Determine the [x, y] coordinate at the center of the cell enclosing the given text.  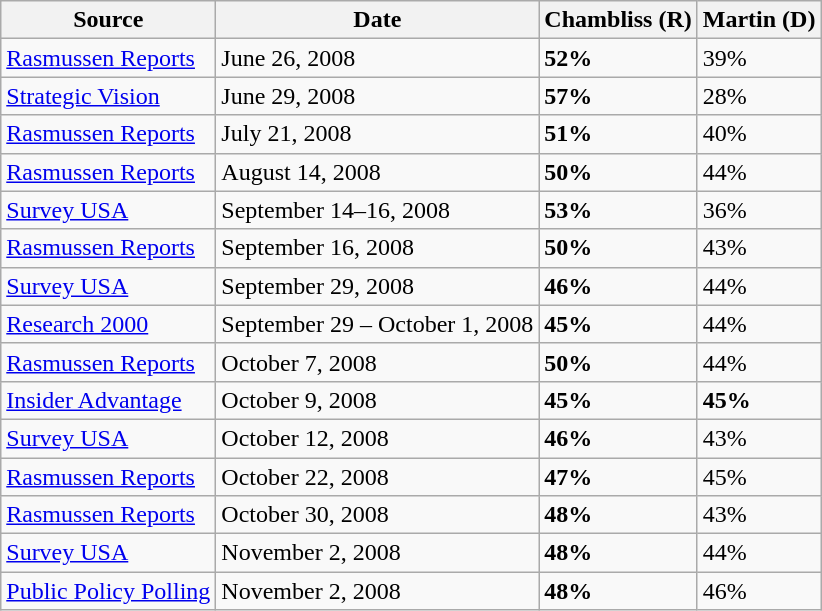
September 29, 2008 [378, 286]
October 30, 2008 [378, 515]
Strategic Vision [108, 96]
August 14, 2008 [378, 172]
Research 2000 [108, 324]
October 7, 2008 [378, 362]
July 21, 2008 [378, 134]
June 26, 2008 [378, 58]
36% [759, 210]
October 12, 2008 [378, 438]
October 9, 2008 [378, 400]
47% [618, 477]
September 14–16, 2008 [378, 210]
57% [618, 96]
Date [378, 20]
Insider Advantage [108, 400]
Chambliss (R) [618, 20]
51% [618, 134]
28% [759, 96]
Public Policy Polling [108, 591]
September 29 – October 1, 2008 [378, 324]
Source [108, 20]
40% [759, 134]
52% [618, 58]
October 22, 2008 [378, 477]
Martin (D) [759, 20]
53% [618, 210]
June 29, 2008 [378, 96]
39% [759, 58]
September 16, 2008 [378, 248]
